Capture the cell that displays the provided text and extract its [X, Y] central coordinate. 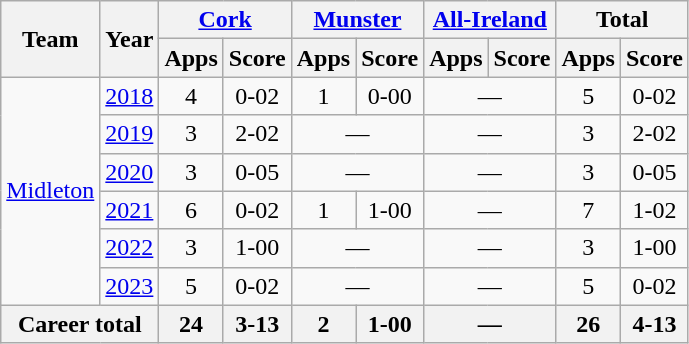
Midleton [50, 191]
26 [588, 324]
All-Ireland [490, 20]
0-00 [390, 96]
3-13 [257, 324]
2022 [130, 248]
6 [191, 210]
2 [323, 324]
Career total [80, 324]
2021 [130, 210]
4 [191, 96]
Munster [357, 20]
1-02 [654, 210]
24 [191, 324]
Team [50, 39]
2023 [130, 286]
Year [130, 39]
4-13 [654, 324]
2020 [130, 172]
2018 [130, 96]
Cork [225, 20]
Total [622, 20]
7 [588, 210]
2019 [130, 134]
